For the text-containing cell, return its midpoint in (x, y) coordinate format. 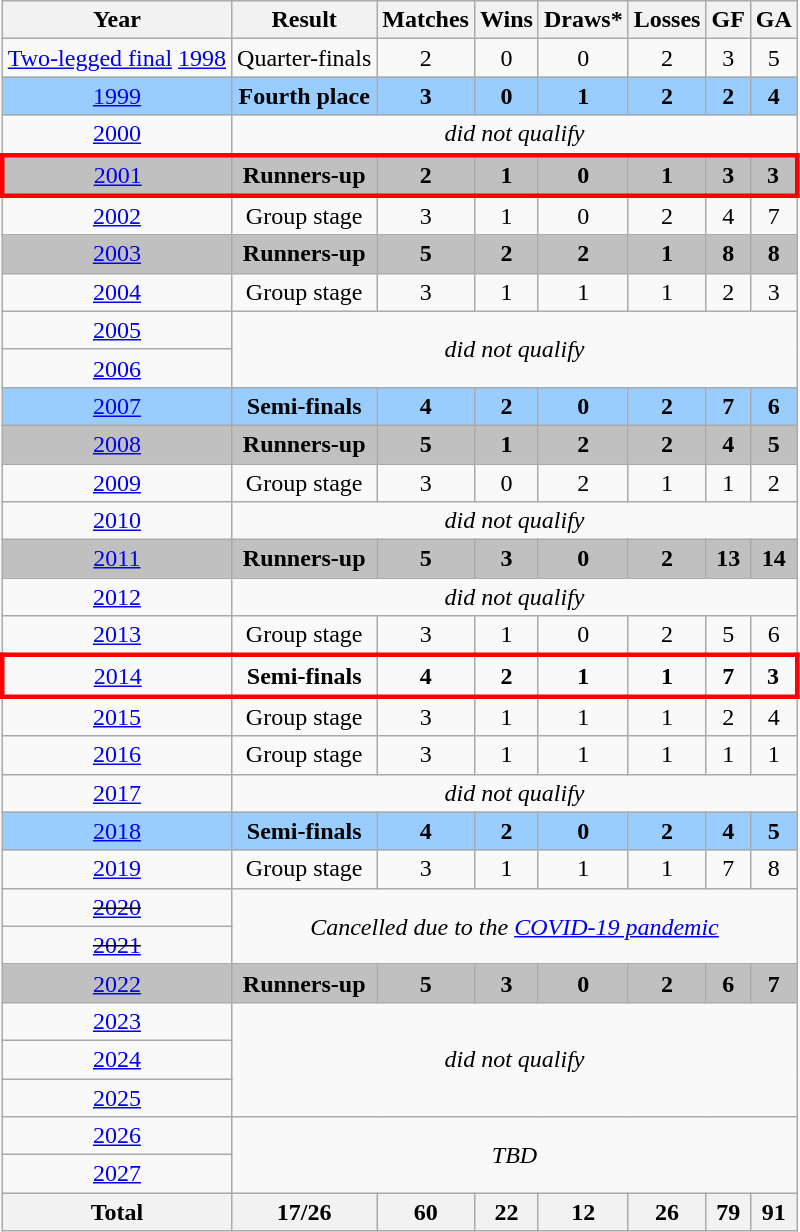
2009 (116, 483)
Quarter-finals (304, 58)
79 (728, 1212)
Total (116, 1212)
2018 (116, 831)
17/26 (304, 1212)
91 (774, 1212)
2013 (116, 636)
Draws* (583, 20)
1999 (116, 96)
Cancelled due to the COVID-19 pandemic (515, 926)
2007 (116, 406)
12 (583, 1212)
2000 (116, 135)
2023 (116, 1021)
Two-legged final 1998 (116, 58)
Fourth place (304, 96)
2025 (116, 1097)
2005 (116, 330)
Matches (426, 20)
13 (728, 559)
2024 (116, 1059)
2004 (116, 292)
2021 (116, 945)
2012 (116, 597)
Result (304, 20)
2027 (116, 1174)
2016 (116, 755)
Wins (506, 20)
14 (774, 559)
2011 (116, 559)
2006 (116, 368)
2017 (116, 793)
2003 (116, 254)
GA (774, 20)
2008 (116, 444)
Losses (667, 20)
2022 (116, 983)
60 (426, 1212)
22 (506, 1212)
2015 (116, 716)
2020 (116, 907)
2002 (116, 216)
Year (116, 20)
2026 (116, 1136)
2010 (116, 521)
2001 (116, 174)
GF (728, 20)
2019 (116, 869)
TBD (515, 1155)
26 (667, 1212)
2014 (116, 676)
